Identify which cell holds the provided text, then report its [X, Y] central coordinate. 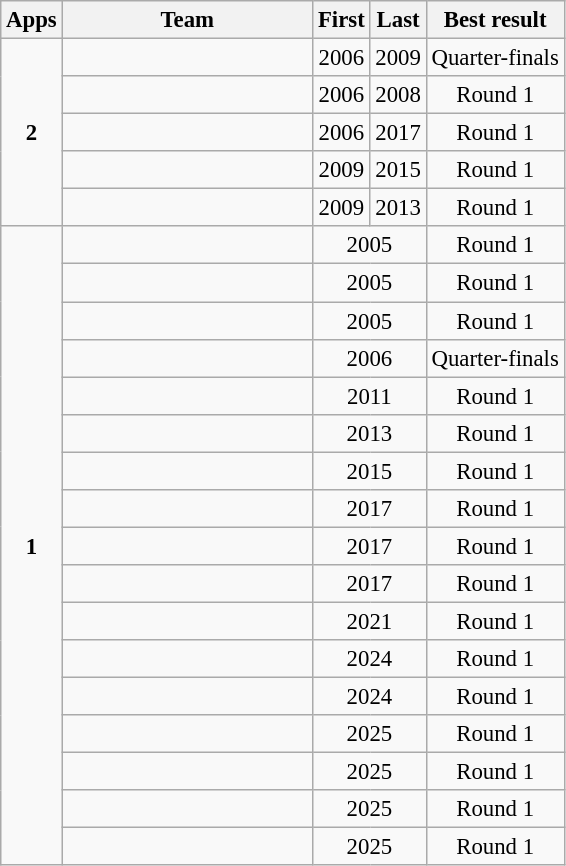
Last [398, 20]
2 [32, 133]
Best result [495, 20]
First [342, 20]
Team [188, 20]
1 [32, 546]
Apps [32, 20]
2021 [370, 621]
2011 [370, 396]
2008 [398, 95]
